Identify which cell holds the provided text, then report its (X, Y) central coordinate. 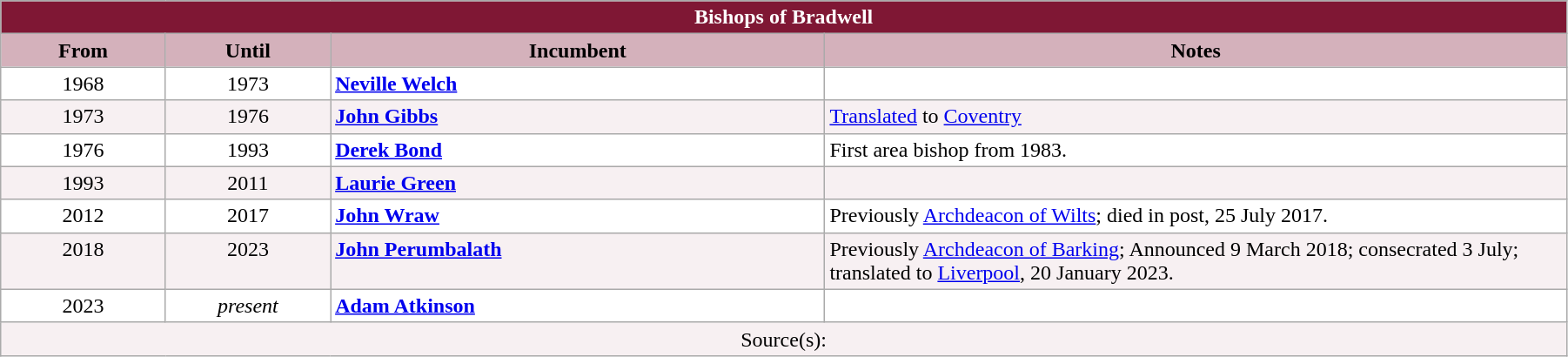
Incumbent (578, 51)
2018 (84, 261)
2011 (247, 183)
First area bishop from 1983. (1196, 150)
Source(s): (784, 339)
Notes (1196, 51)
John Perumbalath (578, 261)
John Wraw (578, 216)
Previously Archdeacon of Wilts; died in post, 25 July 2017. (1196, 216)
Laurie Green (578, 183)
Bishops of Bradwell (784, 17)
Previously Archdeacon of Barking; Announced 9 March 2018; consecrated 3 July; translated to Liverpool, 20 January 2023. (1196, 261)
From (84, 51)
2012 (84, 216)
John Gibbs (578, 117)
Derek Bond (578, 150)
2017 (247, 216)
present (247, 306)
Translated to Coventry (1196, 117)
Until (247, 51)
Neville Welch (578, 84)
1968 (84, 84)
Adam Atkinson (578, 306)
